Identify which cell holds the provided text, then report its [X, Y] central coordinate. 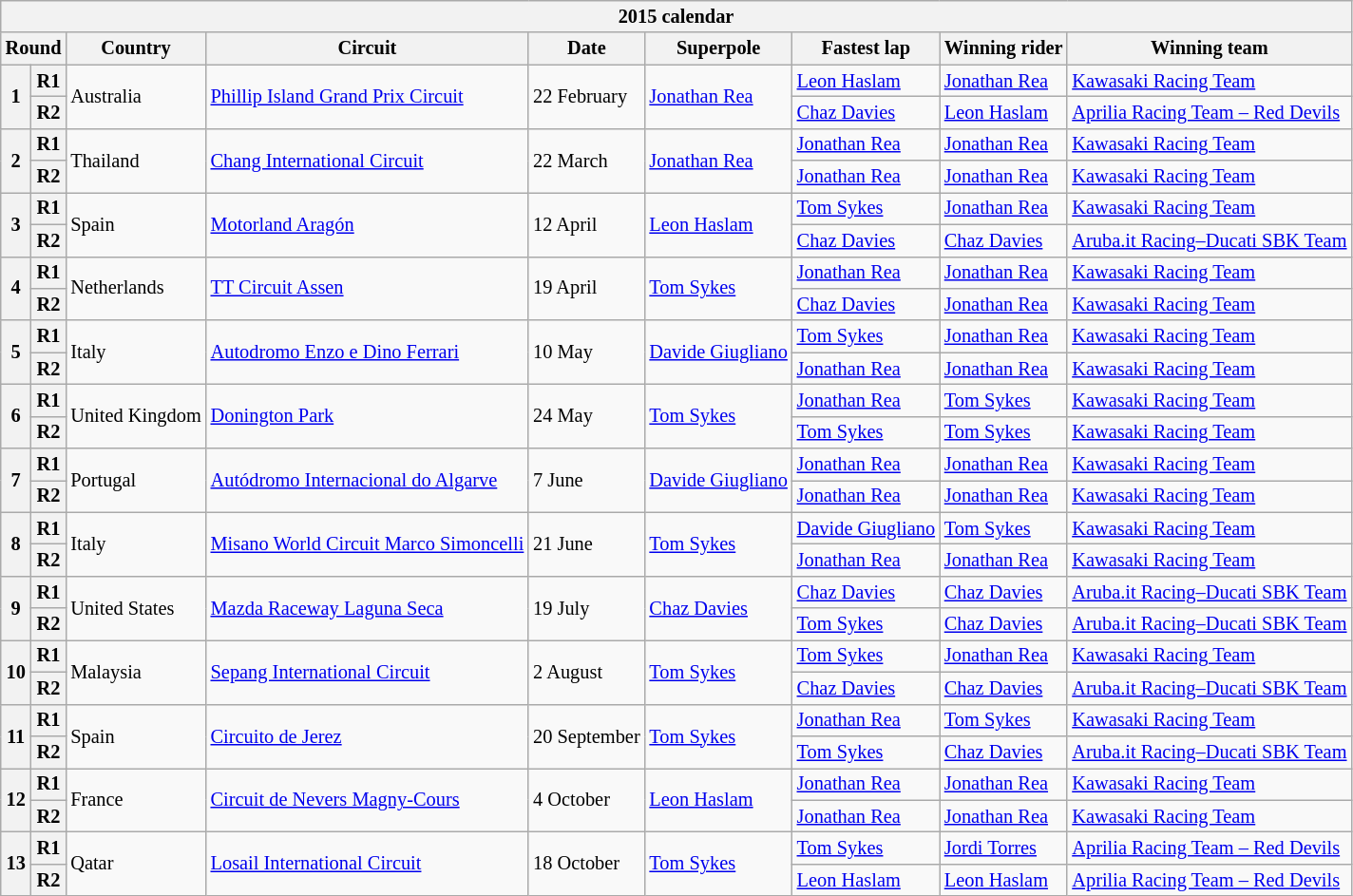
9 [16, 608]
Date [586, 48]
Chang International Circuit [368, 160]
8 [16, 543]
Losail International Circuit [368, 863]
2015 calendar [676, 16]
Autodromo Enzo e Dino Ferrari [368, 352]
Thailand [135, 160]
4 October [586, 800]
20 September [586, 735]
12 [16, 800]
22 March [586, 160]
Superpole [718, 48]
Netherlands [135, 289]
22 February [586, 97]
Qatar [135, 863]
7 [16, 481]
TT Circuit Assen [368, 289]
3 [16, 224]
Winning rider [1003, 48]
4 [16, 289]
United States [135, 608]
Circuito de Jerez [368, 735]
Circuit de Nevers Magny-Cours [368, 800]
19 April [586, 289]
Malaysia [135, 671]
7 June [586, 481]
1 [16, 97]
Winning team [1209, 48]
Motorland Aragón [368, 224]
France [135, 800]
Misano World Circuit Marco Simoncelli [368, 543]
Country [135, 48]
2 [16, 160]
Phillip Island Grand Prix Circuit [368, 97]
Jordi Torres [1003, 848]
13 [16, 863]
11 [16, 735]
12 April [586, 224]
Australia [135, 97]
24 May [586, 416]
Sepang International Circuit [368, 671]
United Kingdom [135, 416]
2 August [586, 671]
21 June [586, 543]
5 [16, 352]
10 [16, 671]
Mazda Raceway Laguna Seca [368, 608]
Round [34, 48]
10 May [586, 352]
Fastest lap [867, 48]
Circuit [368, 48]
Portugal [135, 481]
Donington Park [368, 416]
6 [16, 416]
18 October [586, 863]
19 July [586, 608]
Autódromo Internacional do Algarve [368, 481]
